Scan for the cell matching the given text and deliver its [X, Y] coordinate at center. 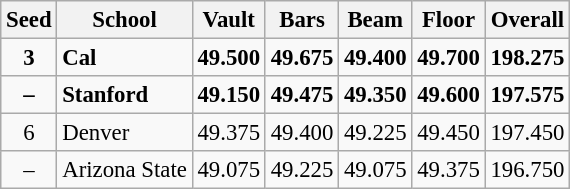
School [124, 20]
197.450 [528, 133]
49.450 [448, 133]
Seed [29, 20]
198.275 [528, 58]
49.675 [302, 58]
6 [29, 133]
Cal [124, 58]
Arizona State [124, 170]
Stanford [124, 95]
49.350 [376, 95]
49.475 [302, 95]
3 [29, 58]
49.700 [448, 58]
Bars [302, 20]
197.575 [528, 95]
Floor [448, 20]
Denver [124, 133]
Vault [228, 20]
49.500 [228, 58]
49.150 [228, 95]
Beam [376, 20]
Overall [528, 20]
49.600 [448, 95]
196.750 [528, 170]
